Find where the given text appears and provide that cell's center as (X, Y) coordinate. 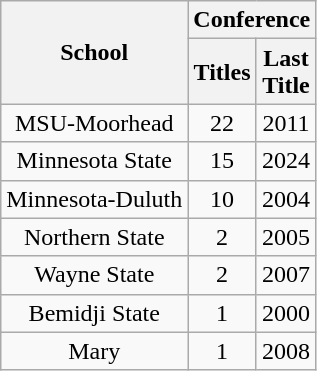
2024 (286, 161)
Conference (252, 20)
Minnesota State (94, 161)
Bemidji State (94, 313)
LastTitle (286, 72)
School (94, 52)
15 (222, 161)
2011 (286, 123)
2000 (286, 313)
Titles (222, 72)
Mary (94, 351)
Wayne State (94, 275)
2008 (286, 351)
2005 (286, 237)
22 (222, 123)
2004 (286, 199)
Northern State (94, 237)
MSU-Moorhead (94, 123)
10 (222, 199)
Minnesota-Duluth (94, 199)
2007 (286, 275)
